Identify which cell holds the provided text, then report its [X, Y] central coordinate. 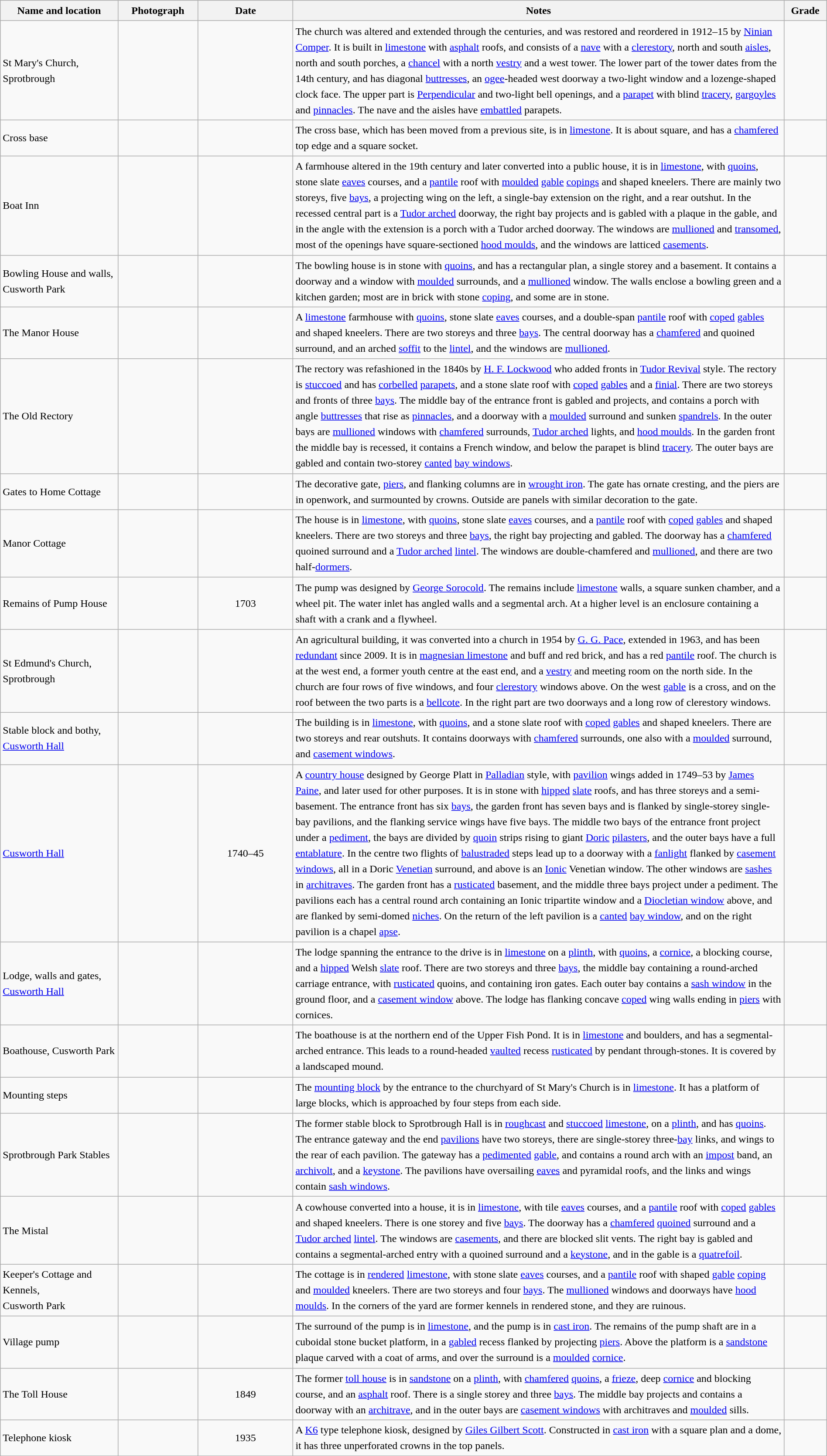
Remains of Pump House [59, 603]
Lodge, walls and gates,Cusworth Hall [59, 983]
Grade [805, 10]
Cusworth Hall [59, 854]
Stable block and bothy,Cusworth Hall [59, 738]
1935 [246, 1438]
The Old Rectory [59, 416]
Manor Cottage [59, 543]
Keeper's Cottage and Kennels,Cusworth Park [59, 1290]
Photograph [158, 10]
Notes [538, 10]
Boathouse, Cusworth Park [59, 1051]
The cross base, which has been moved from a previous site, is in limestone. It is about square, and has a chamfered top edge and a square socket. [538, 138]
The Mistal [59, 1230]
Bowling House and walls,Cusworth Park [59, 281]
Boat Inn [59, 206]
St Edmund's Church, Sprotbrough [59, 670]
St Mary's Church, Sprotbrough [59, 71]
Cross base [59, 138]
The Toll House [59, 1394]
Mounting steps [59, 1095]
1849 [246, 1394]
Telephone kiosk [59, 1438]
Date [246, 10]
The Manor House [59, 333]
Village pump [59, 1342]
Gates to Home Cottage [59, 492]
Sprotbrough Park Stables [59, 1155]
1703 [246, 603]
1740–45 [246, 854]
Name and location [59, 10]
